Provide the (x, y) coordinate of the cell's center where the given text is located.  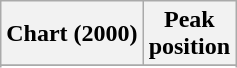
Peakposition (189, 34)
Chart (2000) (72, 34)
